Extract the [x, y] coordinate from the center of the cell holding the provided text.  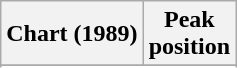
Peakposition [189, 34]
Chart (1989) [72, 34]
